Extract the [x, y] coordinate from the center of the cell holding the provided text.  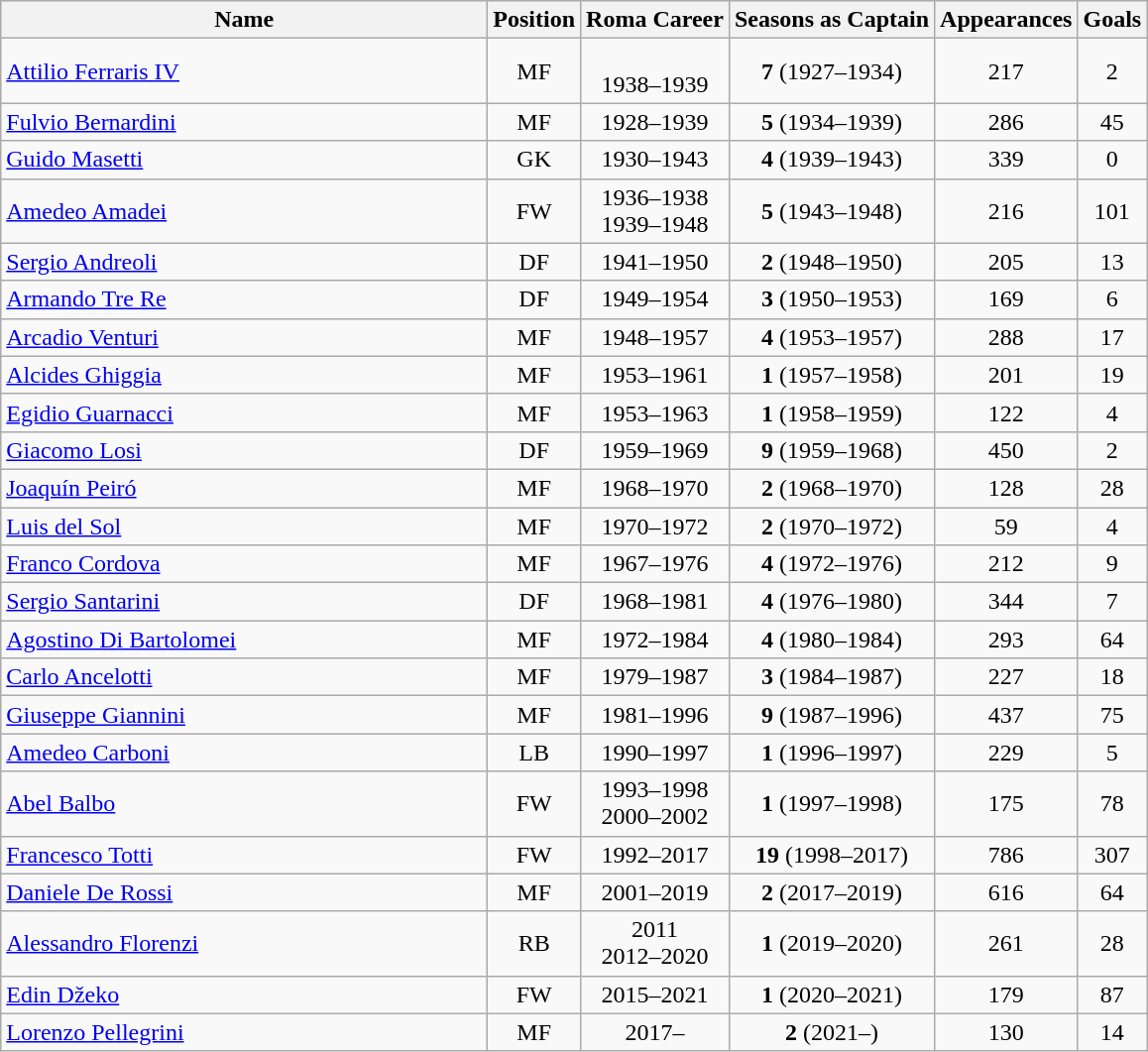
2 (1970–1972) [831, 526]
9 [1112, 564]
1970–1972 [655, 526]
261 [1006, 944]
Roma Career [655, 20]
Amedeo Carboni [244, 753]
1941–1950 [655, 262]
7 [1112, 602]
307 [1112, 855]
1 (1958–1959) [831, 412]
217 [1006, 71]
169 [1006, 299]
201 [1006, 375]
Abel Balbo [244, 803]
1979–1987 [655, 677]
450 [1006, 450]
3 (1950–1953) [831, 299]
1992–2017 [655, 855]
75 [1112, 715]
1936–19381939–1948 [655, 210]
1953–1961 [655, 375]
6 [1112, 299]
Appearances [1006, 20]
122 [1006, 412]
212 [1006, 564]
Daniele De Rossi [244, 892]
LB [534, 753]
1928–1939 [655, 122]
128 [1006, 488]
616 [1006, 892]
Fulvio Bernardini [244, 122]
Sergio Andreoli [244, 262]
Name [244, 20]
Lorenzo Pellegrini [244, 1032]
1972–1984 [655, 640]
20112012–2020 [655, 944]
1993–19982000–2002 [655, 803]
Luis del Sol [244, 526]
Egidio Guarnacci [244, 412]
1 (1997–1998) [831, 803]
344 [1006, 602]
Alcides Ghiggia [244, 375]
Agostino Di Bartolomei [244, 640]
Attilio Ferraris IV [244, 71]
4 (1953–1957) [831, 337]
2017– [655, 1032]
216 [1006, 210]
13 [1112, 262]
Sergio Santarini [244, 602]
Arcadio Venturi [244, 337]
179 [1006, 994]
19 [1112, 375]
Guido Masetti [244, 160]
Amedeo Amadei [244, 210]
GK [534, 160]
Franco Cordova [244, 564]
Position [534, 20]
293 [1006, 640]
5 [1112, 753]
229 [1006, 753]
130 [1006, 1032]
1 (1957–1958) [831, 375]
Giacomo Losi [244, 450]
2 (2017–2019) [831, 892]
4 (1980–1984) [831, 640]
2 (2021–) [831, 1032]
1967–1976 [655, 564]
4 (1972–1976) [831, 564]
87 [1112, 994]
1 (1996–1997) [831, 753]
5 (1934–1939) [831, 122]
14 [1112, 1032]
227 [1006, 677]
Giuseppe Giannini [244, 715]
205 [1006, 262]
7 (1927–1934) [831, 71]
2 (1968–1970) [831, 488]
288 [1006, 337]
2015–2021 [655, 994]
1 (2020–2021) [831, 994]
Edin Džeko [244, 994]
Armando Tre Re [244, 299]
437 [1006, 715]
78 [1112, 803]
1968–1970 [655, 488]
0 [1112, 160]
786 [1006, 855]
3 (1984–1987) [831, 677]
1953–1963 [655, 412]
Seasons as Captain [831, 20]
175 [1006, 803]
1968–1981 [655, 602]
1938–1939 [655, 71]
9 (1987–1996) [831, 715]
286 [1006, 122]
2 (1948–1950) [831, 262]
2001–2019 [655, 892]
Goals [1112, 20]
1948–1957 [655, 337]
9 (1959–1968) [831, 450]
1930–1943 [655, 160]
4 (1976–1980) [831, 602]
101 [1112, 210]
1981–1996 [655, 715]
1949–1954 [655, 299]
1 (2019–2020) [831, 944]
Carlo Ancelotti [244, 677]
Alessandro Florenzi [244, 944]
4 (1939–1943) [831, 160]
1959–1969 [655, 450]
RB [534, 944]
17 [1112, 337]
59 [1006, 526]
45 [1112, 122]
1990–1997 [655, 753]
339 [1006, 160]
19 (1998–2017) [831, 855]
18 [1112, 677]
Joaquín Peiró [244, 488]
5 (1943–1948) [831, 210]
Francesco Totti [244, 855]
